Provide the [X, Y] coordinate of the cell's center where the given text is located.  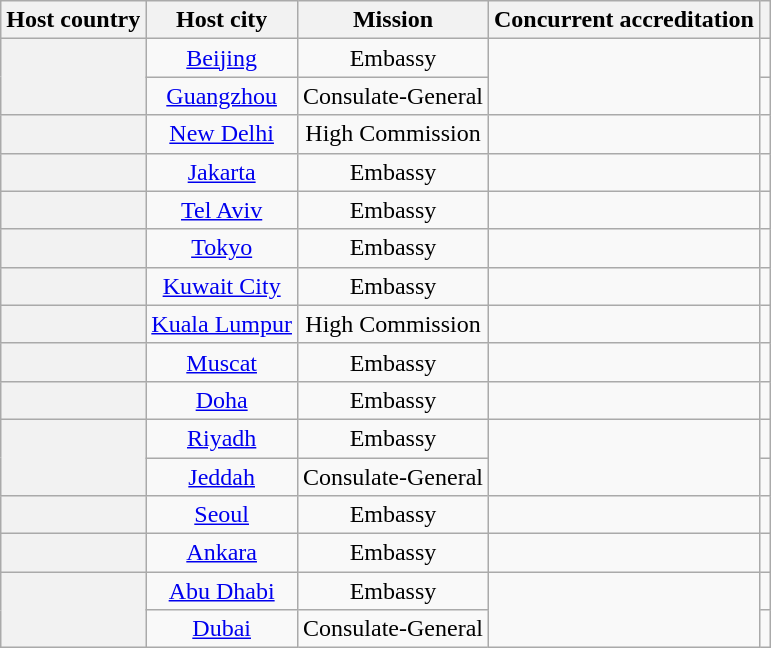
Mission [392, 20]
Tel Aviv [222, 210]
Host country [74, 20]
Tokyo [222, 248]
Jeddah [222, 477]
Muscat [222, 362]
Concurrent accreditation [624, 20]
Kuala Lumpur [222, 324]
New Delhi [222, 134]
Doha [222, 400]
Guangzhou [222, 96]
Seoul [222, 515]
Host city [222, 20]
Kuwait City [222, 286]
Abu Dhabi [222, 591]
Beijing [222, 58]
Jakarta [222, 172]
Riyadh [222, 438]
Dubai [222, 629]
Ankara [222, 553]
